Provide the [x, y] coordinate of the cell's center where the given text is located.  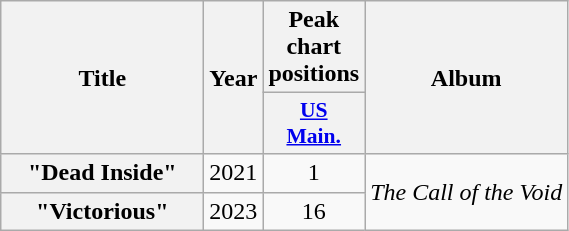
1 [314, 173]
16 [314, 211]
Title [102, 78]
Peak chart positions [314, 47]
"Victorious" [102, 211]
USMain. [314, 124]
2021 [234, 173]
The Call of the Void [466, 192]
Album [466, 78]
"Dead Inside" [102, 173]
Year [234, 78]
2023 [234, 211]
